Return [X, Y] of the center of cell containing provided text 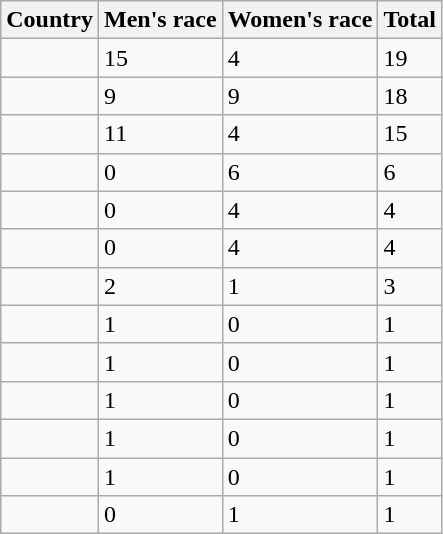
11 [160, 134]
Country [50, 20]
3 [410, 286]
Women's race [300, 20]
19 [410, 58]
18 [410, 96]
Total [410, 20]
2 [160, 286]
Men's race [160, 20]
